Search for the cell housing the specified text and yield its [x, y] center coordinate. 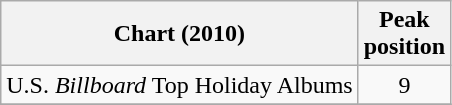
U.S. Billboard Top Holiday Albums [180, 85]
Peakposition [404, 34]
Chart (2010) [180, 34]
9 [404, 85]
